Capture the cell that displays the provided text and extract its [X, Y] central coordinate. 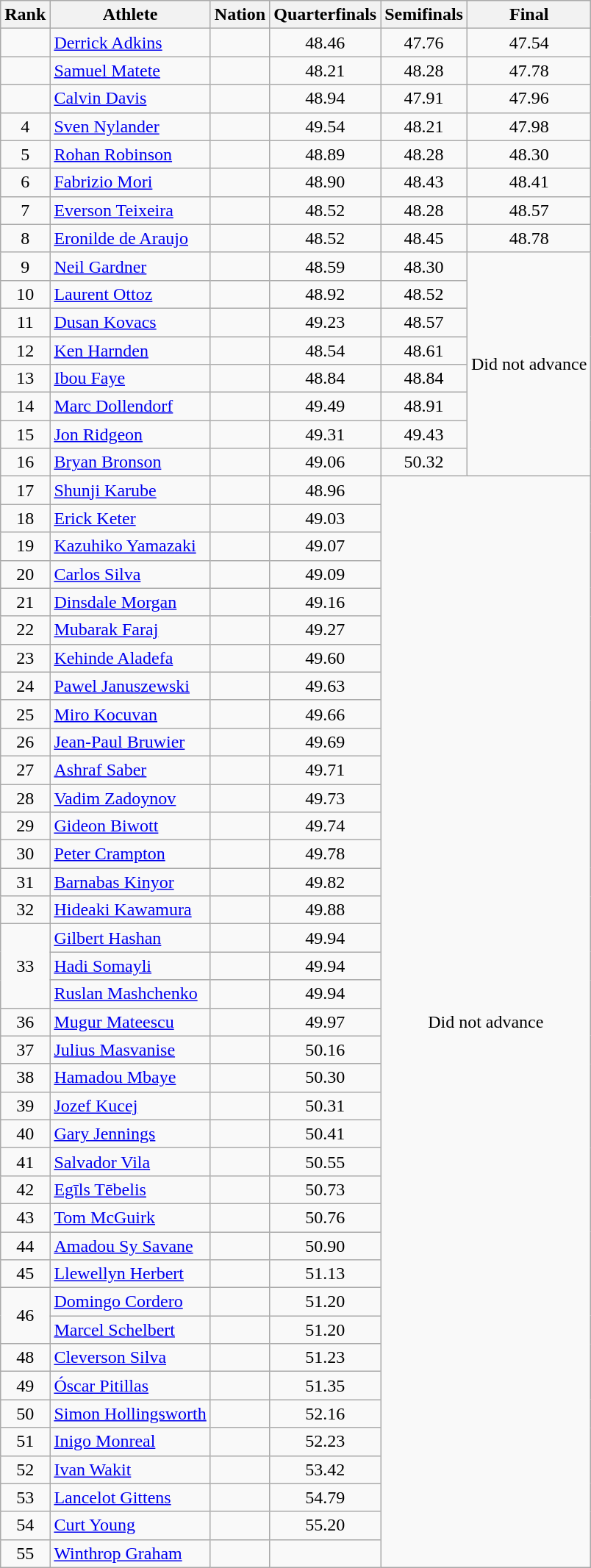
Marc Dollendorf [130, 407]
Hamadou Mbaye [130, 1078]
Miro Kocuvan [130, 714]
29 [25, 826]
10 [25, 294]
15 [25, 434]
6 [25, 182]
Ruslan Mashchenko [130, 994]
25 [25, 714]
Ibou Faye [130, 379]
Cleverson Silva [130, 1358]
53.42 [325, 1469]
Mugur Mateescu [130, 1022]
Shunji Karube [130, 490]
48 [25, 1358]
51.23 [325, 1358]
27 [25, 770]
Eronilde de Araujo [130, 238]
49.09 [325, 574]
49.54 [325, 126]
16 [25, 462]
48.92 [325, 294]
14 [25, 407]
40 [25, 1134]
49.97 [325, 1022]
Pawel Januszewski [130, 686]
50 [25, 1414]
Gideon Biwott [130, 826]
48.45 [424, 238]
Dusan Kovacs [130, 322]
Dinsdale Morgan [130, 602]
49.63 [325, 686]
Domingo Cordero [130, 1302]
Rank [25, 15]
Barnabas Kinyor [130, 882]
49.06 [325, 462]
Sven Nylander [130, 126]
28 [25, 798]
48.90 [325, 182]
Jean-Paul Bruwier [130, 742]
Ken Harnden [130, 351]
45 [25, 1274]
Quarterfinals [325, 15]
Marcel Schelbert [130, 1330]
51.13 [325, 1274]
Llewellyn Herbert [130, 1274]
9 [25, 266]
39 [25, 1106]
Ivan Wakit [130, 1469]
49.07 [325, 546]
Rohan Robinson [130, 154]
Tom McGuirk [130, 1217]
49.73 [325, 798]
37 [25, 1050]
49.66 [325, 714]
48.94 [325, 99]
22 [25, 630]
Gilbert Hashan [130, 938]
Athlete [130, 15]
48.41 [529, 182]
48.61 [424, 351]
32 [25, 910]
38 [25, 1078]
49.43 [424, 434]
Curt Young [130, 1525]
19 [25, 546]
5 [25, 154]
43 [25, 1217]
48.96 [325, 490]
49.69 [325, 742]
49.16 [325, 602]
Lancelot Gittens [130, 1497]
47.54 [529, 43]
Óscar Pitillas [130, 1386]
Bryan Bronson [130, 462]
Egīls Tēbelis [130, 1189]
Calvin Davis [130, 99]
Salvador Vila [130, 1161]
Julius Masvanise [130, 1050]
50.31 [325, 1106]
49.31 [325, 434]
47.91 [424, 99]
47.98 [529, 126]
49.78 [325, 854]
49.74 [325, 826]
Nation [240, 15]
48.54 [325, 351]
42 [25, 1189]
17 [25, 490]
48.89 [325, 154]
48.78 [529, 238]
Fabrizio Mori [130, 182]
52 [25, 1469]
26 [25, 742]
50.90 [325, 1246]
49.27 [325, 630]
Carlos Silva [130, 574]
21 [25, 602]
47.76 [424, 43]
Amadou Sy Savane [130, 1246]
50.16 [325, 1050]
Jon Ridgeon [130, 434]
48.43 [424, 182]
Final [529, 15]
49.23 [325, 322]
20 [25, 574]
55 [25, 1553]
Gary Jennings [130, 1134]
54 [25, 1525]
47.96 [529, 99]
Winthrop Graham [130, 1553]
8 [25, 238]
49.71 [325, 770]
49.88 [325, 910]
49.03 [325, 518]
7 [25, 210]
51 [25, 1442]
Kehinde Aladefa [130, 658]
41 [25, 1161]
30 [25, 854]
Hideaki Kawamura [130, 910]
50.55 [325, 1161]
52.23 [325, 1442]
50.41 [325, 1134]
36 [25, 1022]
50.30 [325, 1078]
50.73 [325, 1189]
Neil Gardner [130, 266]
33 [25, 966]
Hadi Somayli [130, 966]
50.76 [325, 1217]
31 [25, 882]
46 [25, 1316]
Kazuhiko Yamazaki [130, 546]
Samuel Matete [130, 71]
48.46 [325, 43]
12 [25, 351]
Everson Teixeira [130, 210]
49.49 [325, 407]
Peter Crampton [130, 854]
55.20 [325, 1525]
49.82 [325, 882]
49.60 [325, 658]
54.79 [325, 1497]
Jozef Kucej [130, 1106]
50.32 [424, 462]
Mubarak Faraj [130, 630]
13 [25, 379]
47.78 [529, 71]
Derrick Adkins [130, 43]
23 [25, 658]
Simon Hollingsworth [130, 1414]
Inigo Monreal [130, 1442]
49 [25, 1386]
4 [25, 126]
44 [25, 1246]
Ashraf Saber [130, 770]
53 [25, 1497]
24 [25, 686]
18 [25, 518]
48.59 [325, 266]
Erick Keter [130, 518]
52.16 [325, 1414]
51.35 [325, 1386]
Vadim Zadoynov [130, 798]
11 [25, 322]
Semifinals [424, 15]
48.91 [424, 407]
Laurent Ottoz [130, 294]
